From the cell containing the given text, extract its center point as (X, Y) coordinate. 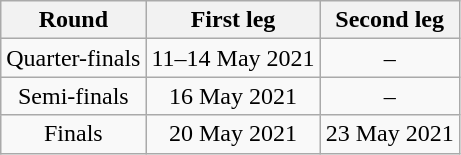
Finals (74, 134)
16 May 2021 (233, 96)
11–14 May 2021 (233, 58)
20 May 2021 (233, 134)
Semi-finals (74, 96)
First leg (233, 20)
Quarter-finals (74, 58)
23 May 2021 (390, 134)
Round (74, 20)
Second leg (390, 20)
